Determine the [x, y] coordinate at the center of the cell enclosing the given text.  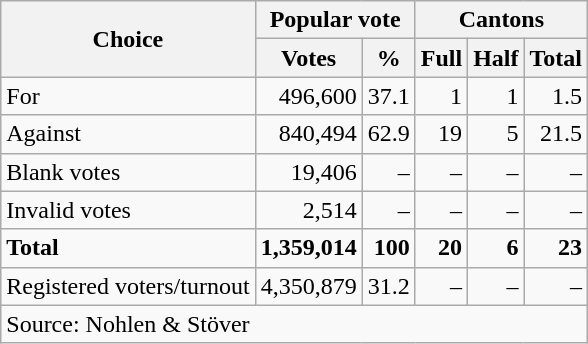
23 [556, 248]
Popular vote [335, 20]
Invalid votes [128, 210]
840,494 [308, 134]
62.9 [388, 134]
Votes [308, 58]
496,600 [308, 96]
Blank votes [128, 172]
20 [441, 248]
Source: Nohlen & Stöver [294, 324]
For [128, 96]
Full [441, 58]
19 [441, 134]
37.1 [388, 96]
100 [388, 248]
5 [496, 134]
Cantons [501, 20]
4,350,879 [308, 286]
Half [496, 58]
21.5 [556, 134]
Against [128, 134]
1,359,014 [308, 248]
Choice [128, 39]
Registered voters/turnout [128, 286]
31.2 [388, 286]
% [388, 58]
6 [496, 248]
19,406 [308, 172]
1.5 [556, 96]
2,514 [308, 210]
